Identify which cell holds the provided text, then report its [X, Y] central coordinate. 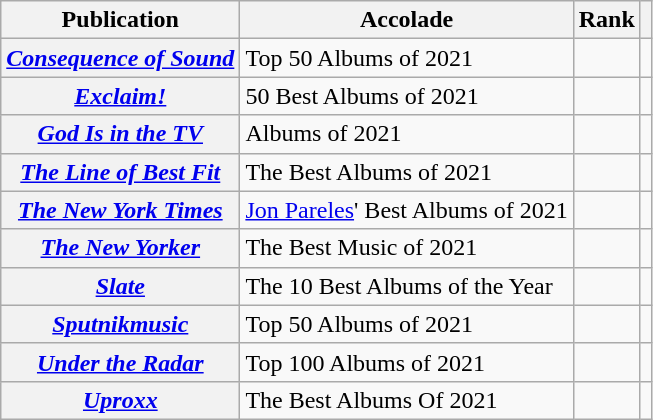
The New Yorker [120, 248]
Uproxx [120, 400]
The Best Albums of 2021 [406, 172]
Exclaim! [120, 96]
Albums of 2021 [406, 134]
God Is in the TV [120, 134]
The Line of Best Fit [120, 172]
The Best Albums Of 2021 [406, 400]
The Best Music of 2021 [406, 248]
Jon Pareles' Best Albums of 2021 [406, 210]
Top 100 Albums of 2021 [406, 362]
The 10 Best Albums of the Year [406, 286]
The New York Times [120, 210]
Accolade [406, 20]
Consequence of Sound [120, 58]
Rank [606, 20]
Under the Radar [120, 362]
Slate [120, 286]
Sputnikmusic [120, 324]
Publication [120, 20]
50 Best Albums of 2021 [406, 96]
